Identify which cell holds the provided text, then report its [x, y] central coordinate. 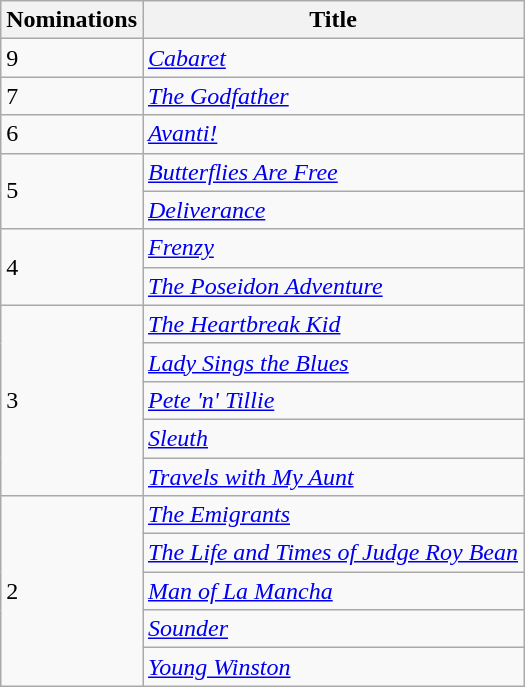
Avanti! [332, 134]
5 [72, 191]
Cabaret [332, 58]
Deliverance [332, 210]
Nominations [72, 20]
Sleuth [332, 438]
Lady Sings the Blues [332, 362]
The Poseidon Adventure [332, 286]
The Godfather [332, 96]
Travels with My Aunt [332, 477]
9 [72, 58]
3 [72, 400]
2 [72, 591]
Young Winston [332, 667]
Butterflies Are Free [332, 172]
4 [72, 267]
The Emigrants [332, 515]
The Life and Times of Judge Roy Bean [332, 553]
6 [72, 134]
7 [72, 96]
Sounder [332, 629]
Man of La Mancha [332, 591]
Title [332, 20]
Pete 'n' Tillie [332, 400]
The Heartbreak Kid [332, 324]
Frenzy [332, 248]
